Search for the cell housing the specified text and yield its [X, Y] center coordinate. 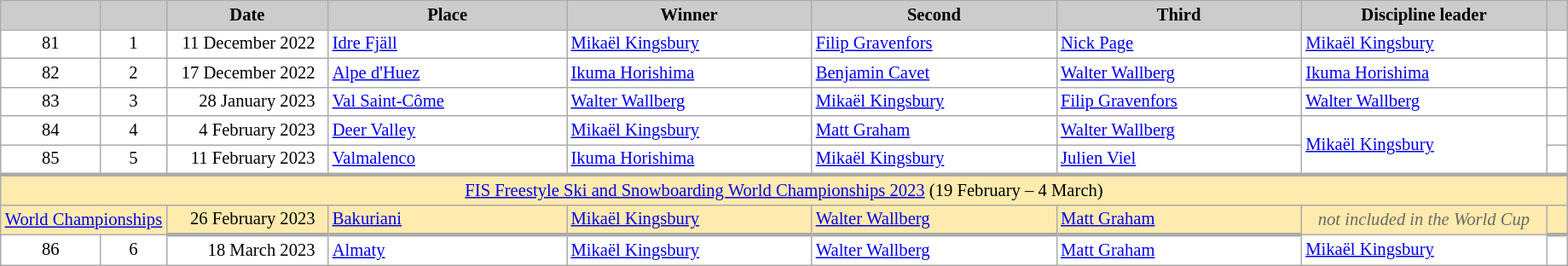
Winner [689, 14]
26 February 2023 [247, 220]
85 [51, 159]
Valmalenco [448, 159]
Idre Fjäll [448, 43]
1 [133, 43]
Bakuriani [448, 220]
28 January 2023 [247, 101]
Nick Page [1178, 43]
82 [51, 72]
6 [133, 249]
3 [133, 101]
84 [51, 130]
Alpe d'Huez [448, 72]
83 [51, 101]
Julien Viel [1178, 159]
11 December 2022 [247, 43]
5 [133, 159]
2 [133, 72]
81 [51, 43]
4 [133, 130]
18 March 2023 [247, 249]
86 [51, 249]
Val Saint-Côme [448, 101]
Place [448, 14]
17 December 2022 [247, 72]
Date [247, 14]
Discipline leader [1424, 14]
Second [934, 14]
World Championships [84, 220]
FIS Freestyle Ski and Snowboarding World Championships 2023 (19 February – 4 March) [784, 189]
not included in the World Cup [1424, 220]
Deer Valley [448, 130]
11 February 2023 [247, 159]
Benjamin Cavet [934, 72]
Almaty [448, 249]
Third [1178, 14]
4 February 2023 [247, 130]
